Extract the [x, y] coordinate from the center of the cell holding the provided text.  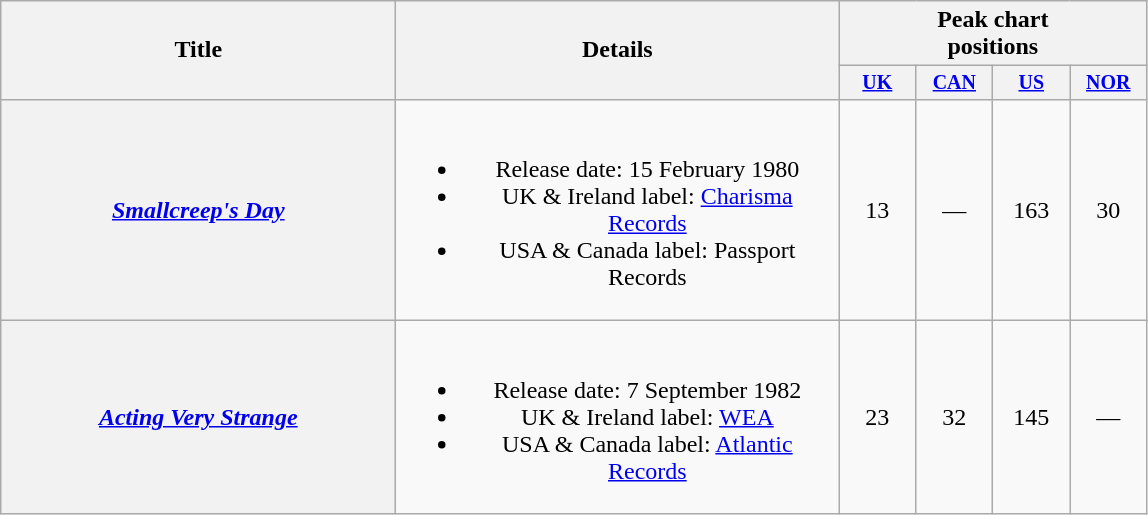
23 [878, 417]
Release date: 15 February 1980UK & Ireland label: Charisma RecordsUSA & Canada label: Passport Records [618, 210]
CAN [954, 82]
Acting Very Strange [198, 417]
Peak chartpositions [993, 34]
Release date: 7 September 1982UK & Ireland label: WEAUSA & Canada label: Atlantic Records [618, 417]
UK [878, 82]
163 [1032, 210]
Smallcreep's Day [198, 210]
30 [1108, 210]
32 [954, 417]
13 [878, 210]
Title [198, 50]
NOR [1108, 82]
Details [618, 50]
US [1032, 82]
145 [1032, 417]
